Detect which cell encompasses the target text, then output its (x, y) center coordinate. 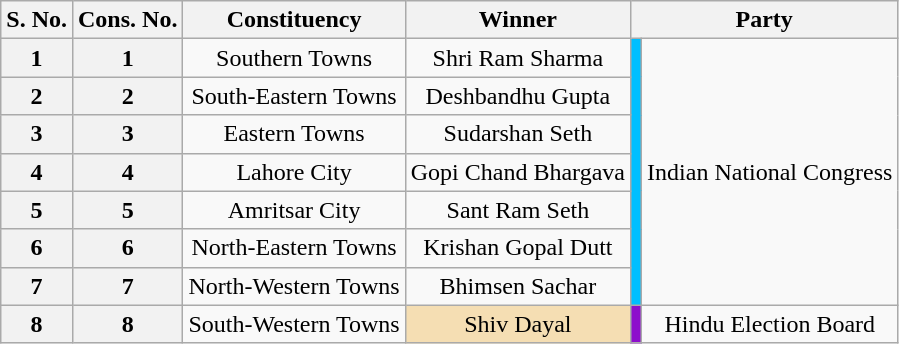
Cons. No. (127, 20)
Sant Ram Seth (518, 210)
Sudarshan Seth (518, 134)
South-Western Towns (294, 324)
Shri Ram Sharma (518, 58)
Krishan Gopal Dutt (518, 248)
South-Eastern Towns (294, 96)
Southern Towns (294, 58)
Bhimsen Sachar (518, 286)
Winner (518, 20)
Indian National Congress (770, 172)
Lahore City (294, 172)
Amritsar City (294, 210)
Constituency (294, 20)
Eastern Towns (294, 134)
Gopi Chand Bhargava (518, 172)
Party (764, 20)
Shiv Dayal (518, 324)
Deshbandhu Gupta (518, 96)
S. No. (37, 20)
Hindu Election Board (770, 324)
North-Western Towns (294, 286)
North-Eastern Towns (294, 248)
